Capture the cell that displays the provided text and extract its [x, y] central coordinate. 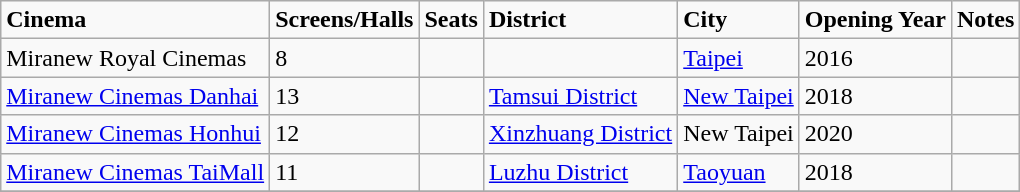
12 [344, 134]
Miranew Cinemas TaiMall [136, 172]
13 [344, 96]
2016 [875, 58]
Miranew Cinemas Danhai [136, 96]
Miranew Royal Cinemas [136, 58]
Taipei [739, 58]
Screens/Halls [344, 20]
Opening Year [875, 20]
Tamsui District [580, 96]
City [739, 20]
Luzhu District [580, 172]
2020 [875, 134]
Miranew Cinemas Honhui [136, 134]
Seats [451, 20]
8 [344, 58]
Taoyuan [739, 172]
Notes [985, 20]
Cinema [136, 20]
Xinzhuang District [580, 134]
11 [344, 172]
District [580, 20]
